From the cell containing the given text, extract its center point as [X, Y] coordinate. 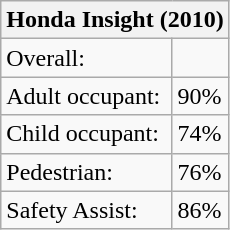
Adult occupant: [86, 96]
Pedestrian: [86, 172]
Honda Insight (2010) [115, 20]
90% [200, 96]
Child occupant: [86, 134]
74% [200, 134]
86% [200, 210]
Safety Assist: [86, 210]
76% [200, 172]
Overall: [86, 58]
